From the cell containing the given text, extract its center point as (X, Y) coordinate. 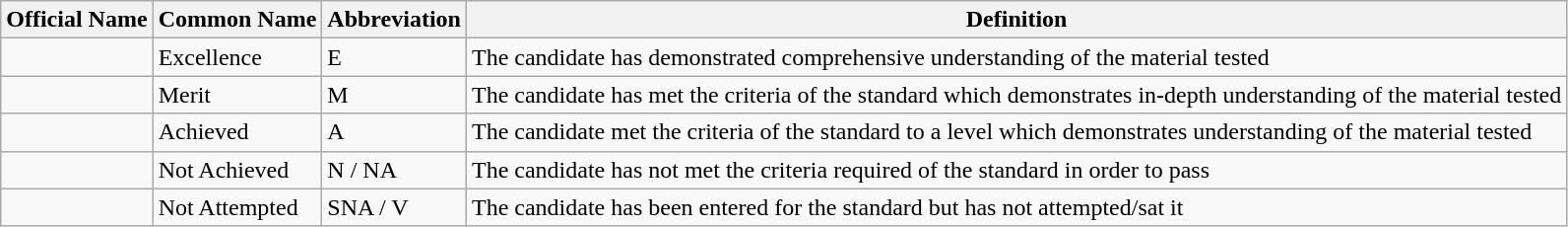
A (394, 132)
Definition (1016, 20)
E (394, 57)
The candidate has met the criteria of the standard which demonstrates in-depth understanding of the material tested (1016, 95)
Common Name (237, 20)
Merit (237, 95)
SNA / V (394, 207)
The candidate met the criteria of the standard to a level which demonstrates understanding of the material tested (1016, 132)
N / NA (394, 170)
Abbreviation (394, 20)
The candidate has not met the criteria required of the standard in order to pass (1016, 170)
The candidate has demonstrated comprehensive understanding of the material tested (1016, 57)
M (394, 95)
Not Achieved (237, 170)
Official Name (77, 20)
Excellence (237, 57)
Achieved (237, 132)
Not Attempted (237, 207)
The candidate has been entered for the standard but has not attempted/sat it (1016, 207)
